From the cell containing the given text, extract its center point as [x, y] coordinate. 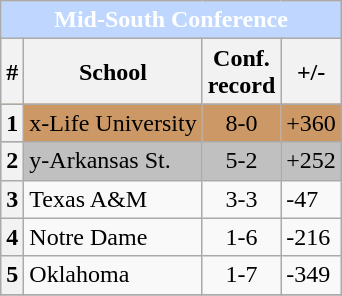
-349 [312, 275]
+360 [312, 123]
1-7 [242, 275]
3 [12, 199]
Oklahoma [113, 275]
8-0 [242, 123]
1 [12, 123]
+/- [312, 72]
3-3 [242, 199]
Conf. record [242, 72]
5 [12, 275]
School [113, 72]
4 [12, 237]
# [12, 72]
y-Arkansas St. [113, 161]
x-Life University [113, 123]
Texas A&M [113, 199]
2 [12, 161]
-47 [312, 199]
-216 [312, 237]
1-6 [242, 237]
+252 [312, 161]
5-2 [242, 161]
Notre Dame [113, 237]
Mid-South Conference [172, 20]
